Pinpoint the cell where the given text exists, returning its [X, Y] midpoint coordinate. 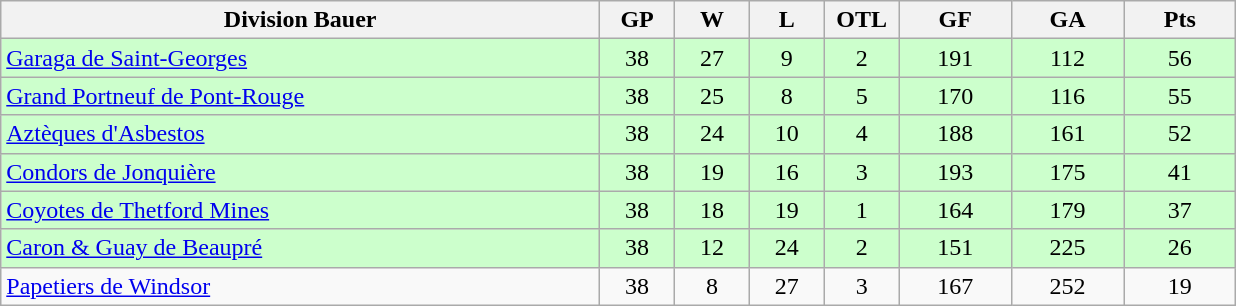
151 [955, 248]
170 [955, 96]
55 [1180, 96]
Condors de Jonquière [300, 172]
25 [712, 96]
Papetiers de Windsor [300, 286]
252 [1067, 286]
1 [862, 210]
L [786, 20]
112 [1067, 58]
Aztèques d'Asbestos [300, 134]
Division Bauer [300, 20]
Pts [1180, 20]
12 [712, 248]
188 [955, 134]
9 [786, 58]
56 [1180, 58]
193 [955, 172]
GA [1067, 20]
Caron & Guay de Beaupré [300, 248]
4 [862, 134]
37 [1180, 210]
161 [1067, 134]
Garaga de Saint-Georges [300, 58]
116 [1067, 96]
225 [1067, 248]
GF [955, 20]
167 [955, 286]
16 [786, 172]
Coyotes de Thetford Mines [300, 210]
W [712, 20]
5 [862, 96]
18 [712, 210]
191 [955, 58]
179 [1067, 210]
26 [1180, 248]
Grand Portneuf de Pont-Rouge [300, 96]
175 [1067, 172]
GP [638, 20]
10 [786, 134]
52 [1180, 134]
OTL [862, 20]
164 [955, 210]
41 [1180, 172]
